Search for the cell housing the specified text and yield its (x, y) center coordinate. 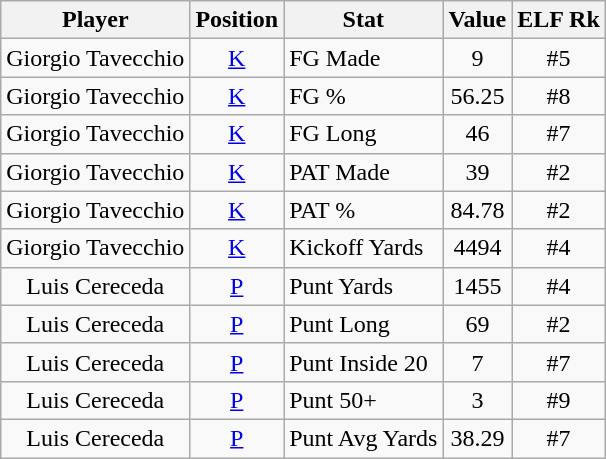
38.29 (478, 438)
Punt Avg Yards (364, 438)
4494 (478, 248)
3 (478, 400)
FG Long (364, 134)
FG % (364, 96)
Stat (364, 20)
Position (237, 20)
#8 (559, 96)
46 (478, 134)
1455 (478, 286)
Player (96, 20)
#5 (559, 58)
Punt Long (364, 324)
Punt 50+ (364, 400)
Value (478, 20)
PAT % (364, 210)
69 (478, 324)
Kickoff Yards (364, 248)
Punt Yards (364, 286)
56.25 (478, 96)
#9 (559, 400)
84.78 (478, 210)
FG Made (364, 58)
9 (478, 58)
ELF Rk (559, 20)
Punt Inside 20 (364, 362)
39 (478, 172)
7 (478, 362)
PAT Made (364, 172)
